Pinpoint the cell where the given text exists, returning its [x, y] midpoint coordinate. 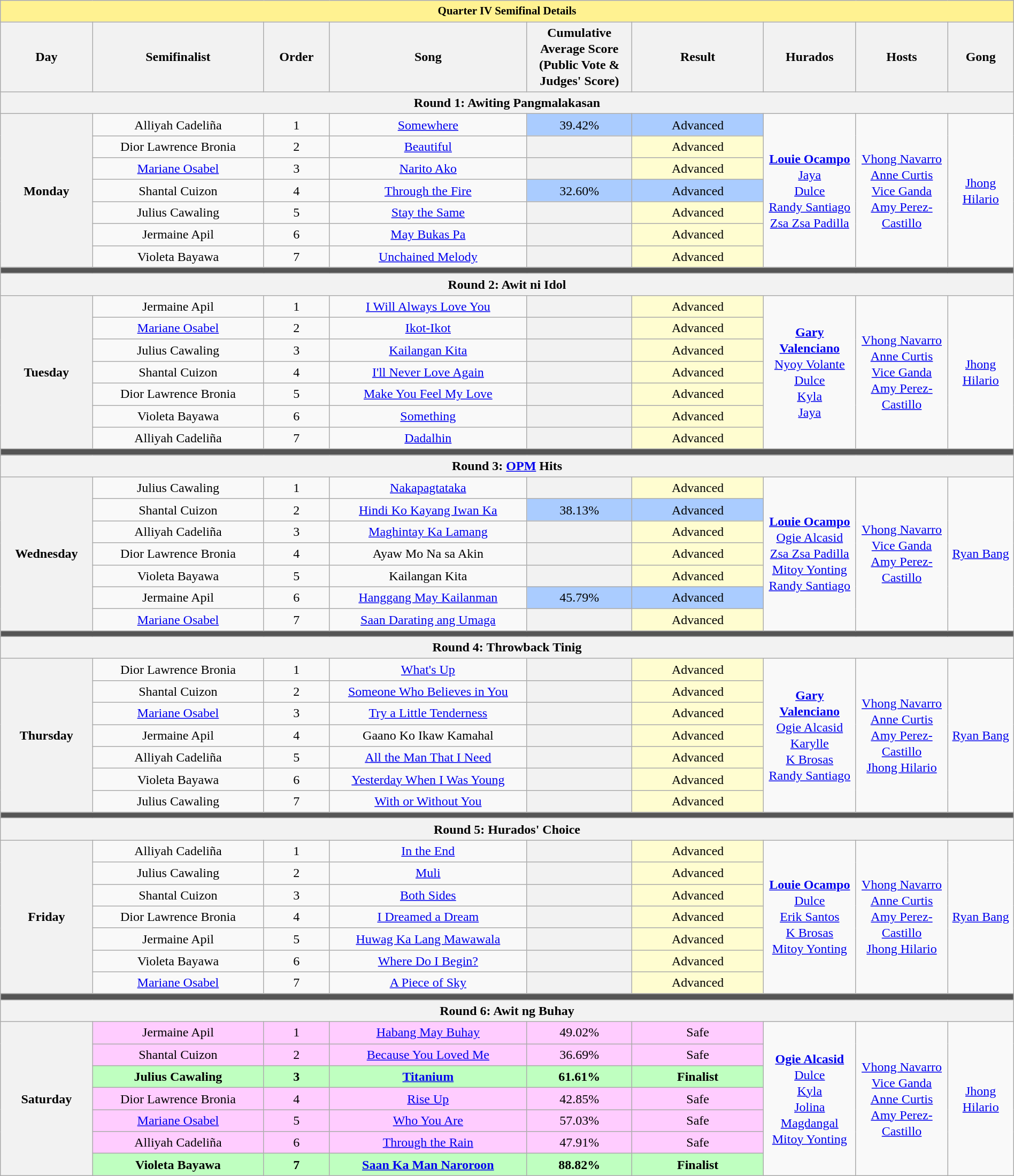
61.61% [580, 1077]
Vhong NavarroVice GandaAmy Perez-Castillo [902, 554]
57.03% [580, 1121]
Gaano Ko Ikaw Kamahal [428, 736]
Saan Ka Man Naroroon [428, 1165]
All the Man That I Need [428, 757]
Round 3: OPM Hits [507, 466]
Titanium [428, 1077]
32.60% [580, 190]
Tuesday [47, 372]
Result [698, 57]
Saturday [47, 1098]
Order [296, 57]
36.69% [580, 1055]
38.13% [580, 510]
Something [428, 416]
Who You Are [428, 1121]
Rise Up [428, 1098]
Unchained Melody [428, 257]
Gary ValencianoNyoy VolanteDulceKylaJaya [810, 372]
Somewhere [428, 125]
In the End [428, 851]
Louie OcampoDulceErik SantosK BrosasMitoy Yonting [810, 917]
Gary ValencianoOgie AlcasidKarylleK BrosasRandy Santiago [810, 735]
With or Without You [428, 801]
A Piece of Sky [428, 983]
47.91% [580, 1142]
Round 4: Throwback Tinig [507, 647]
Muli [428, 873]
Louie OcampoJayaDulceRandy SantiagoZsa Zsa Padilla [810, 190]
Round 2: Awit ni Idol [507, 285]
Cumulative Average Score (Public Vote & Judges' Score) [580, 57]
Narito Ako [428, 169]
What's Up [428, 670]
Saan Darating ang Umaga [428, 619]
Ayaw Mo Na sa Akin [428, 554]
I'll Never Love Again [428, 372]
Monday [47, 190]
Wednesday [47, 554]
Hosts [902, 57]
Friday [47, 917]
I Dreamed a Dream [428, 917]
Day [47, 57]
I Will Always Love You [428, 306]
Thursday [47, 735]
88.82% [580, 1165]
Round 6: Awit ng Buhay [507, 1011]
49.02% [580, 1033]
Make You Feel My Love [428, 395]
May Bukas Pa [428, 234]
Louie OcampoOgie AlcasidZsa Zsa PadillaMitoy YontingRandy Santiago [810, 554]
Maghintay Ka Lamang [428, 532]
Vhong NavarroVice GandaAnne CurtisAmy Perez-Castillo [902, 1098]
42.85% [580, 1098]
Hurados [810, 57]
Beautiful [428, 147]
Song [428, 57]
Through the Rain [428, 1142]
Semifinalist [178, 57]
Hanggang May Kailanman [428, 598]
Huwag Ka Lang Mawawala [428, 939]
Gong [981, 57]
Yesterday When I Was Young [428, 780]
Where Do I Begin? [428, 960]
Dadalhin [428, 439]
Hindi Ko Kayang Iwan Ka [428, 510]
Habang May Buhay [428, 1033]
Ogie AlcasidDulceKylaJolina MagdangalMitoy Yonting [810, 1098]
Round 5: Hurados' Choice [507, 829]
Quarter IV Semifinal Details [507, 11]
Both Sides [428, 895]
Someone Who Believes in You [428, 692]
Round 1: Awiting Pangmalakasan [507, 103]
Ikot-Ikot [428, 328]
Nakapagtataka [428, 488]
Try a Little Tenderness [428, 713]
Stay the Same [428, 213]
Through the Fire [428, 190]
Because You Loved Me [428, 1055]
45.79% [580, 598]
39.42% [580, 125]
